Pinpoint the cell where the given text exists, returning its [x, y] midpoint coordinate. 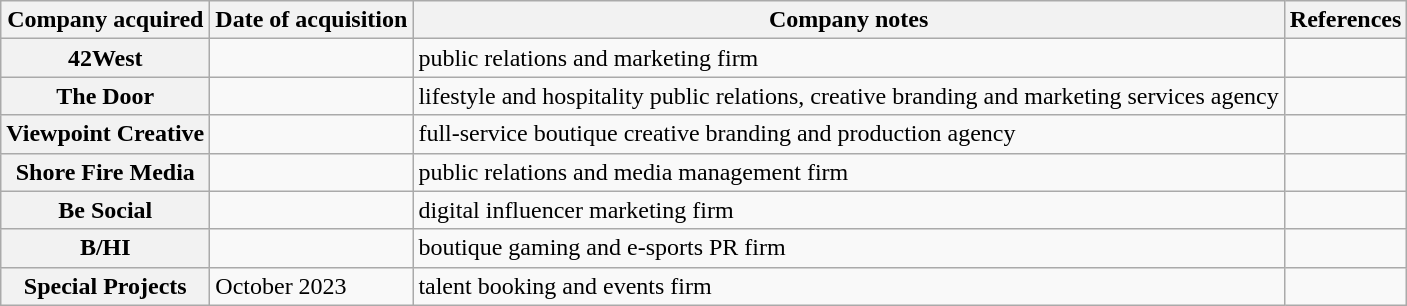
boutique gaming and e-sports PR firm [848, 248]
lifestyle and hospitality public relations, creative branding and marketing services agency [848, 96]
Be Social [106, 210]
Company notes [848, 20]
Shore Fire Media [106, 172]
Date of acquisition [312, 20]
digital influencer marketing firm [848, 210]
full-service boutique creative branding and production agency [848, 134]
The Door [106, 96]
Viewpoint Creative [106, 134]
October 2023 [312, 286]
42West [106, 58]
public relations and media management firm [848, 172]
References [1346, 20]
talent booking and events firm [848, 286]
B/HI [106, 248]
Company acquired [106, 20]
public relations and marketing firm [848, 58]
Special Projects [106, 286]
